Extract the [X, Y] coordinate from the center of the cell holding the provided text.  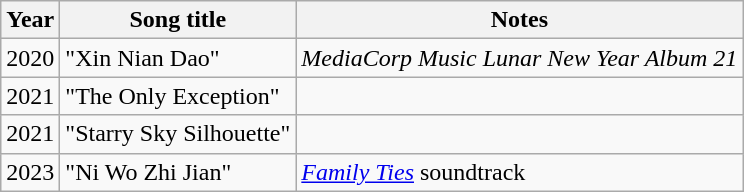
2020 [30, 58]
Year [30, 20]
Song title [178, 20]
2023 [30, 172]
"Xin Nian Dao" [178, 58]
Family Ties soundtrack [520, 172]
"Starry Sky Silhouette" [178, 134]
MediaCorp Music Lunar New Year Album 21 [520, 58]
"Ni Wo Zhi Jian" [178, 172]
"The Only Exception" [178, 96]
Notes [520, 20]
